Pinpoint the cell where the given text exists, returning its (x, y) midpoint coordinate. 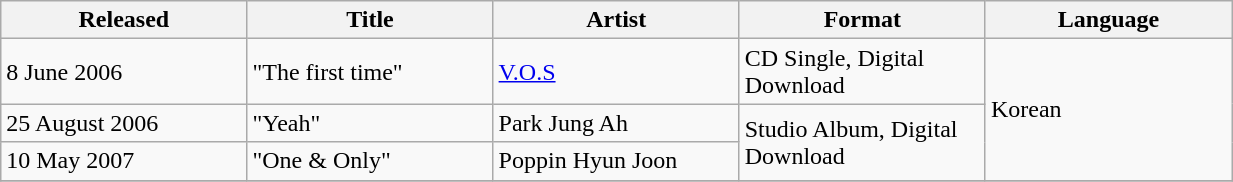
25 August 2006 (124, 123)
CD Single, Digital Download (862, 72)
Language (1108, 20)
Released (124, 20)
Park Jung Ah (616, 123)
V.O.S (616, 72)
8 June 2006 (124, 72)
Title (370, 20)
"The first time" (370, 72)
"Yeah" (370, 123)
Korean (1108, 110)
Artist (616, 20)
10 May 2007 (124, 161)
Poppin Hyun Joon (616, 161)
Studio Album, Digital Download (862, 142)
"One & Only" (370, 161)
Format (862, 20)
